Search for the cell housing the specified text and yield its (X, Y) center coordinate. 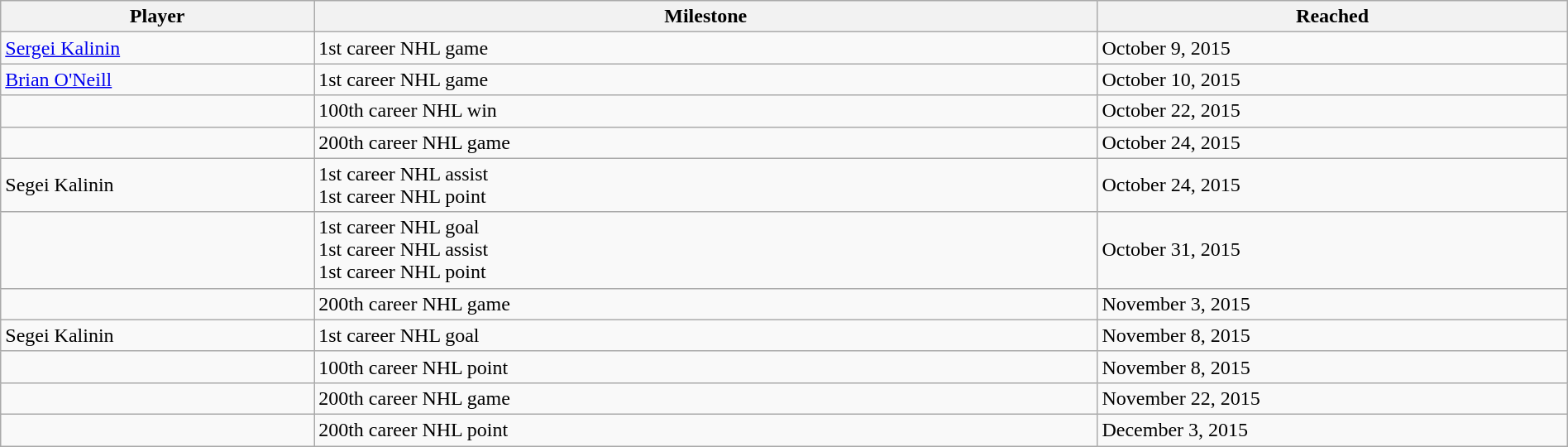
1st career NHL assist1st career NHL point (706, 185)
November 22, 2015 (1332, 398)
October 10, 2015 (1332, 79)
December 3, 2015 (1332, 430)
Sergei Kalinin (157, 48)
100th career NHL win (706, 111)
Milestone (706, 17)
1st career NHL goal (706, 335)
200th career NHL point (706, 430)
November 3, 2015 (1332, 304)
October 9, 2015 (1332, 48)
Player (157, 17)
Brian O'Neill (157, 79)
Reached (1332, 17)
October 22, 2015 (1332, 111)
October 31, 2015 (1332, 250)
1st career NHL goal1st career NHL assist1st career NHL point (706, 250)
100th career NHL point (706, 367)
